Return [X, Y] of the center of cell containing provided text 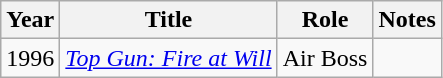
Notes [407, 20]
Year [30, 20]
1996 [30, 58]
Role [325, 20]
Air Boss [325, 58]
Top Gun: Fire at Will [168, 58]
Title [168, 20]
